Locate the cell with the specified text and output its (X, Y) center coordinate. 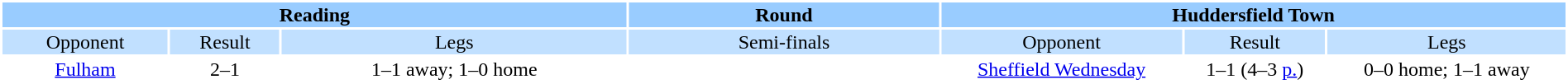
Fulham (85, 69)
1–1 (4–3 p.) (1255, 69)
Reading (314, 15)
Sheffield Wednesday (1062, 69)
0–0 home; 1–1 away (1447, 69)
Huddersfield Town (1254, 15)
1–1 away; 1–0 home (455, 69)
2–1 (225, 69)
Round (784, 15)
Semi-finals (784, 42)
